For the text-containing cell, return its midpoint in [X, Y] coordinate format. 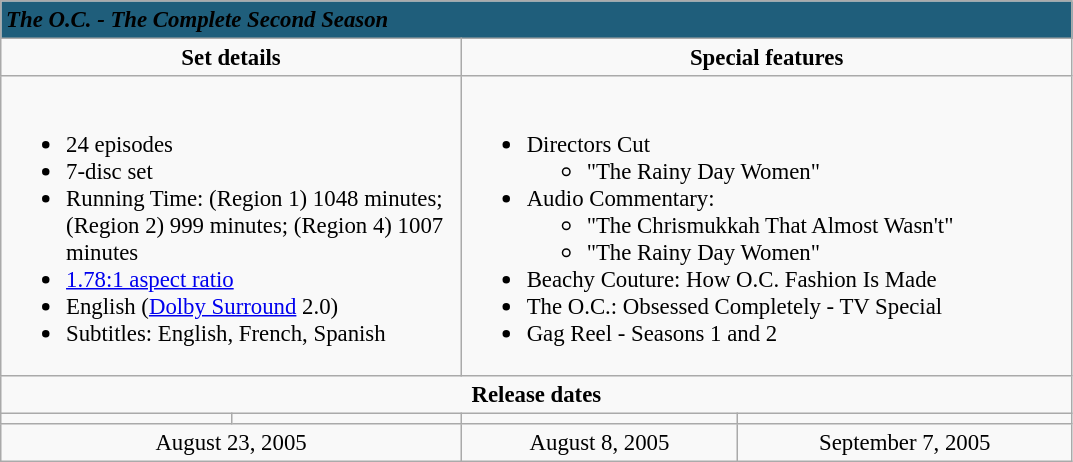
September 7, 2005 [905, 442]
Release dates [536, 394]
August 23, 2005 [232, 442]
August 8, 2005 [599, 442]
Set details [232, 58]
The O.C. - The Complete Second Season [536, 20]
Special features [766, 58]
